Scan for the cell matching the given text and deliver its (x, y) coordinate at center. 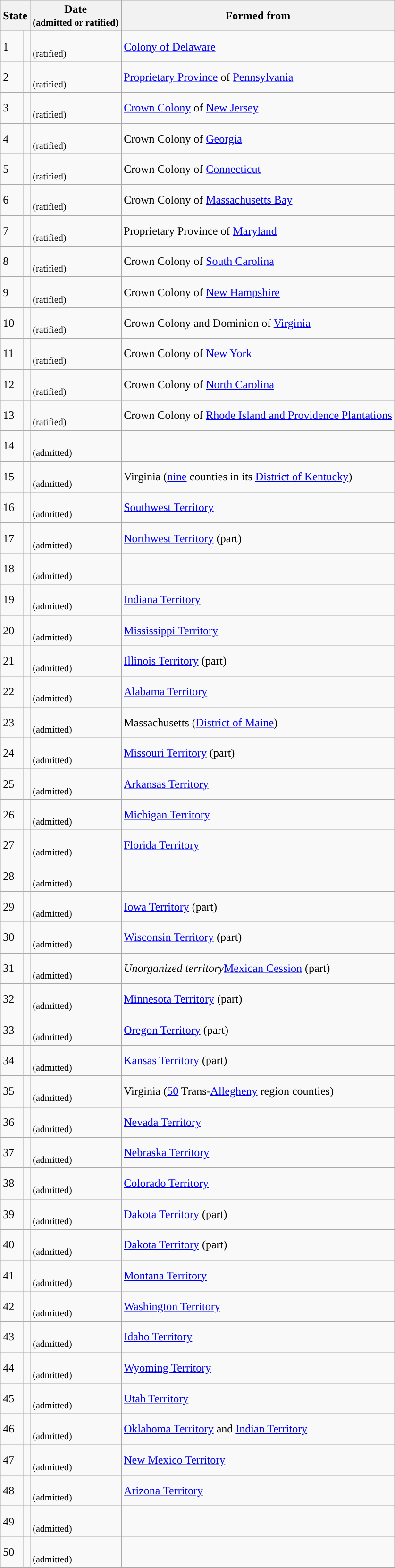
Northwest Territory (part) (258, 538)
12 (12, 384)
29 (12, 907)
Florida Territory (258, 845)
Arkansas Territory (258, 784)
6 (12, 200)
Minnesota Territory (part) (258, 999)
Proprietary Province of Pennsylvania (258, 77)
Colorado Territory (258, 1184)
State (15, 16)
Indiana Territory (258, 600)
40 (12, 1245)
Oregon Territory (part) (258, 1030)
Crown Colony of Connecticut (258, 169)
16 (12, 507)
2 (12, 77)
Crown Colony of South Carolina (258, 262)
37 (12, 1152)
43 (12, 1337)
48 (12, 1491)
Crown Colony of New Hampshire (258, 292)
Idaho Territory (258, 1337)
49 (12, 1522)
Crown Colony of Rhode Island and Providence Plantations (258, 416)
Washington Territory (258, 1306)
28 (12, 876)
50 (12, 1552)
Crown Colony of New York (258, 353)
34 (12, 1061)
9 (12, 292)
Oklahoma Territory and Indian Territory (258, 1429)
13 (12, 416)
Colony of Delaware (258, 46)
Massachusetts (District of Maine) (258, 723)
36 (12, 1122)
15 (12, 477)
39 (12, 1214)
26 (12, 814)
5 (12, 169)
Virginia (nine counties in its District of Kentucky) (258, 477)
46 (12, 1429)
Nevada Territory (258, 1122)
Formed from (258, 16)
Alabama Territory (258, 691)
32 (12, 999)
Utah Territory (258, 1399)
Date(admitted or ratified) (76, 16)
Proprietary Province of Maryland (258, 230)
11 (12, 353)
Unorganized territoryMexican Cession (part) (258, 968)
Crown Colony of Georgia (258, 139)
21 (12, 661)
Michigan Territory (258, 814)
8 (12, 262)
Montana Territory (258, 1275)
25 (12, 784)
4 (12, 139)
31 (12, 968)
Mississippi Territory (258, 630)
7 (12, 230)
Crown Colony of New Jersey (258, 108)
41 (12, 1275)
3 (12, 108)
Arizona Territory (258, 1491)
44 (12, 1368)
Southwest Territory (258, 507)
35 (12, 1091)
Illinois Territory (part) (258, 661)
17 (12, 538)
Missouri Territory (part) (258, 753)
27 (12, 845)
Nebraska Territory (258, 1152)
20 (12, 630)
Wyoming Territory (258, 1368)
24 (12, 753)
22 (12, 691)
23 (12, 723)
Virginia (50 Trans-Allegheny region counties) (258, 1091)
Crown Colony of Massachusetts Bay (258, 200)
45 (12, 1399)
19 (12, 600)
14 (12, 446)
38 (12, 1184)
42 (12, 1306)
10 (12, 323)
Crown Colony and Dominion of Virginia (258, 323)
1 (12, 46)
18 (12, 569)
47 (12, 1460)
Wisconsin Territory (part) (258, 938)
Kansas Territory (part) (258, 1061)
30 (12, 938)
33 (12, 1030)
Iowa Territory (part) (258, 907)
Crown Colony of North Carolina (258, 384)
New Mexico Territory (258, 1460)
